Scan for the cell matching the given text and deliver its [X, Y] coordinate at center. 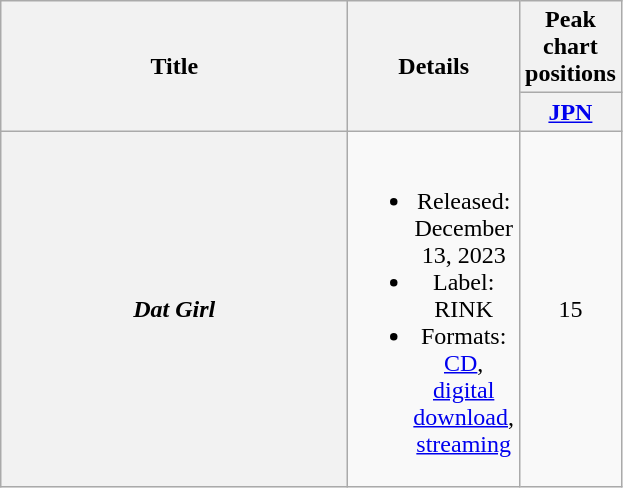
Details [434, 66]
Peak chart positions [571, 47]
JPN [571, 112]
15 [571, 309]
Released: December 13, 2023Label: RINKFormats: CD, digital download, streaming [434, 309]
Dat Girl [174, 309]
Title [174, 66]
